Detect which cell encompasses the target text, then output its [x, y] center coordinate. 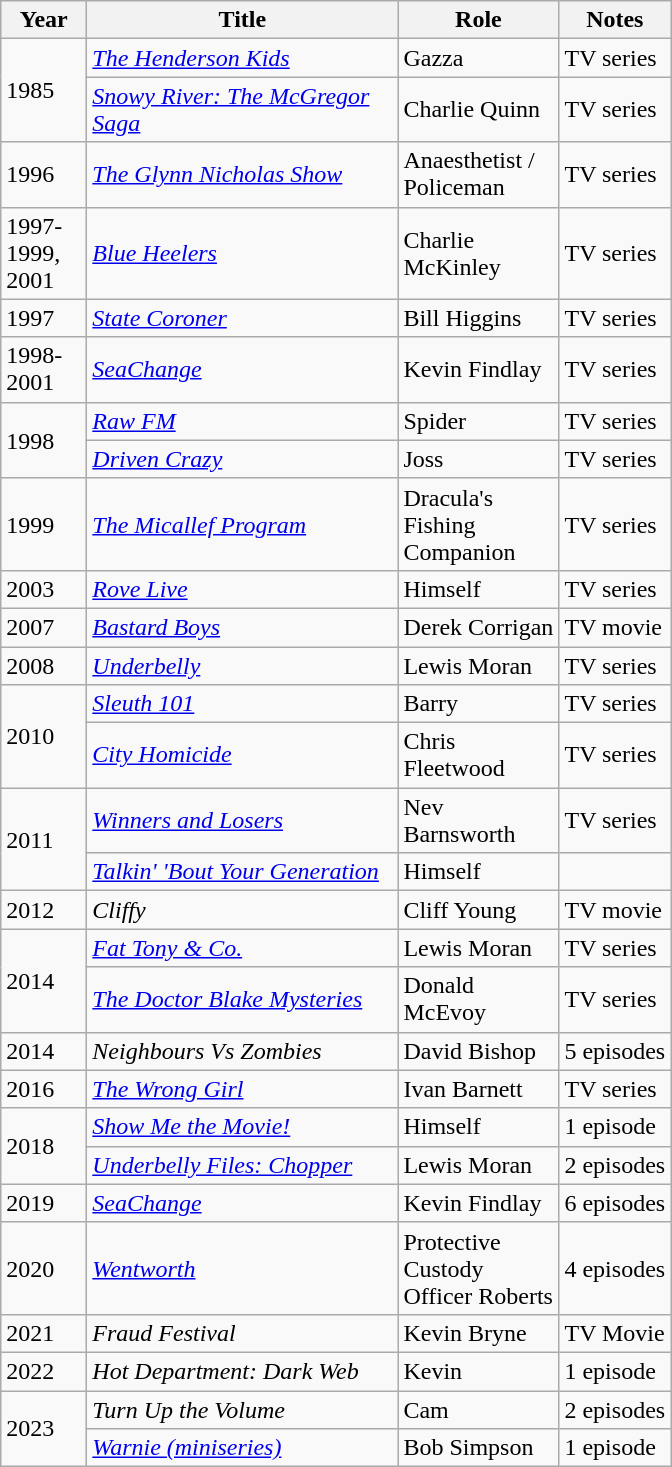
2018 [44, 1146]
2008 [44, 665]
2021 [44, 1333]
Nev Barnsworth [478, 820]
1998 [44, 440]
Kevin [478, 1371]
Fat Tony & Co. [242, 948]
2003 [44, 589]
Underbelly Files: Chopper [242, 1165]
Underbelly [242, 665]
Donald McEvoy [478, 1000]
Title [242, 20]
Kevin Bryne [478, 1333]
2007 [44, 627]
Barry [478, 704]
Talkin' 'Bout Your Generation [242, 872]
The Wrong Girl [242, 1089]
Neighbours Vs Zombies [242, 1051]
Raw FM [242, 421]
Bill Higgins [478, 318]
The Henderson Kids [242, 58]
Charlie Quinn [478, 110]
The Doctor Blake Mysteries [242, 1000]
Wentworth [242, 1268]
Winners and Losers [242, 820]
Bastard Boys [242, 627]
City Homicide [242, 756]
1985 [44, 90]
Joss [478, 459]
2020 [44, 1268]
6 episodes [615, 1203]
Dracula's Fishing Companion [478, 524]
2011 [44, 840]
2023 [44, 1428]
Spider [478, 421]
State Coroner [242, 318]
1997-1999, 2001 [44, 253]
1997 [44, 318]
Rove Live [242, 589]
David Bishop [478, 1051]
Chris Fleetwood [478, 756]
The Glynn Nicholas Show [242, 174]
Blue Heelers [242, 253]
Cliffy [242, 910]
Charlie McKinley [478, 253]
Anaesthetist / Policeman [478, 174]
Cliff Young [478, 910]
1999 [44, 524]
Show Me the Movie! [242, 1127]
2010 [44, 736]
Warnie (miniseries) [242, 1448]
Year [44, 20]
2019 [44, 1203]
Protective Custody Officer Roberts [478, 1268]
Role [478, 20]
TV Movie [615, 1333]
Hot Department: Dark Web [242, 1371]
Sleuth 101 [242, 704]
4 episodes [615, 1268]
The Micallef Program [242, 524]
1996 [44, 174]
Gazza [478, 58]
5 episodes [615, 1051]
2012 [44, 910]
Derek Corrigan [478, 627]
Bob Simpson [478, 1448]
Fraud Festival [242, 1333]
Ivan Barnett [478, 1089]
1998-2001 [44, 370]
Driven Crazy [242, 459]
Cam [478, 1409]
Notes [615, 20]
2016 [44, 1089]
Turn Up the Volume [242, 1409]
2022 [44, 1371]
Snowy River: The McGregor Saga [242, 110]
